Extract the [x, y] coordinate from the center of the cell holding the provided text.  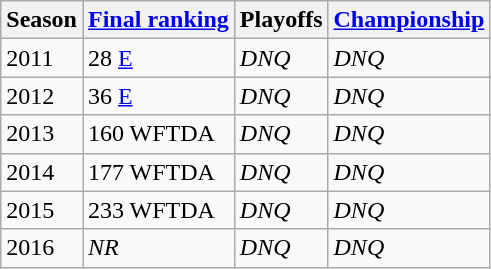
2015 [42, 210]
Championship [409, 20]
2013 [42, 134]
2016 [42, 248]
177 WFTDA [158, 172]
Season [42, 20]
NR [158, 248]
Playoffs [281, 20]
28 E [158, 58]
2012 [42, 96]
Final ranking [158, 20]
2011 [42, 58]
160 WFTDA [158, 134]
233 WFTDA [158, 210]
36 E [158, 96]
2014 [42, 172]
